Pinpoint the cell where the given text exists, returning its (x, y) midpoint coordinate. 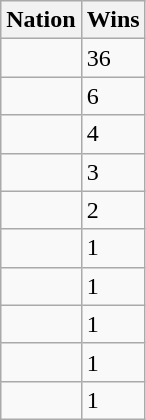
Nation (41, 20)
2 (113, 210)
4 (113, 134)
6 (113, 96)
Wins (113, 20)
36 (113, 58)
3 (113, 172)
